Detect which cell encompasses the target text, then output its [x, y] center coordinate. 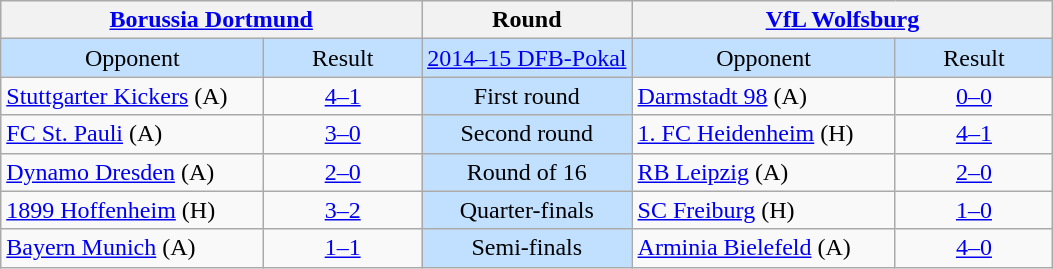
1–1 [343, 248]
Round [527, 20]
2014–15 DFB-Pokal [527, 58]
SC Freiburg (H) [764, 210]
Stuttgarter Kickers (A) [132, 96]
1–0 [974, 210]
Second round [527, 134]
Arminia Bielefeld (A) [764, 248]
RB Leipzig (A) [764, 172]
Semi-finals [527, 248]
3–2 [343, 210]
4–0 [974, 248]
0–0 [974, 96]
Darmstadt 98 (A) [764, 96]
Borussia Dortmund [212, 20]
Quarter-finals [527, 210]
Dynamo Dresden (A) [132, 172]
Round of 16 [527, 172]
VfL Wolfsburg [842, 20]
1. FC Heidenheim (H) [764, 134]
Bayern Munich (A) [132, 248]
First round [527, 96]
FC St. Pauli (A) [132, 134]
1899 Hoffenheim (H) [132, 210]
3–0 [343, 134]
